Pinpoint the cell where the given text exists, returning its [X, Y] midpoint coordinate. 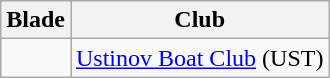
Ustinov Boat Club (UST) [199, 58]
Club [199, 20]
Blade [36, 20]
